Detect which cell encompasses the target text, then output its (x, y) center coordinate. 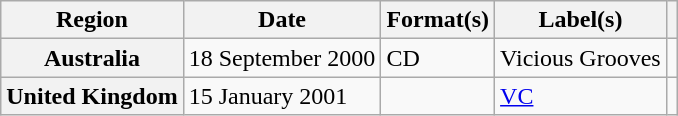
Format(s) (438, 20)
CD (438, 58)
Date (282, 20)
Region (92, 20)
Label(s) (581, 20)
United Kingdom (92, 96)
Vicious Grooves (581, 58)
Australia (92, 58)
15 January 2001 (282, 96)
18 September 2000 (282, 58)
VC (581, 96)
